Capture the cell that displays the provided text and extract its (x, y) central coordinate. 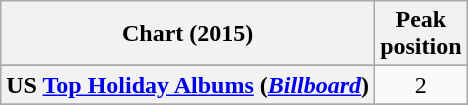
Chart (2015) (188, 34)
Peakposition (421, 34)
US Top Holiday Albums (Billboard) (188, 85)
2 (421, 85)
